Output the (X, Y) coordinate of the center of the cell containing the given text.  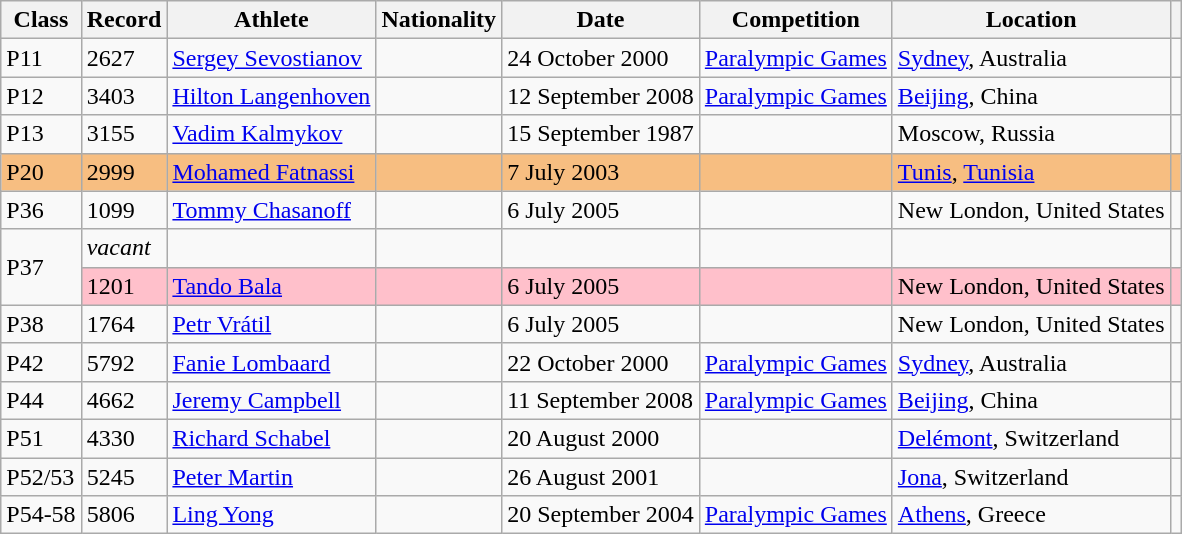
3155 (124, 134)
Hilton Langenhoven (272, 96)
P38 (41, 324)
P13 (41, 134)
Fanie Lombaard (272, 362)
3403 (124, 96)
P20 (41, 172)
Tando Bala (272, 286)
1201 (124, 286)
2999 (124, 172)
5245 (124, 477)
11 September 2008 (601, 400)
vacant (124, 248)
Vadim Kalmykov (272, 134)
P42 (41, 362)
22 October 2000 (601, 362)
4330 (124, 438)
Record (124, 20)
P44 (41, 400)
P37 (41, 267)
4662 (124, 400)
Nationality (439, 20)
P52/53 (41, 477)
Sergey Sevostianov (272, 58)
Richard Schabel (272, 438)
Tommy Chasanoff (272, 210)
26 August 2001 (601, 477)
5792 (124, 362)
Competition (796, 20)
Location (1031, 20)
5806 (124, 515)
24 October 2000 (601, 58)
Jona, Switzerland (1031, 477)
Athens, Greece (1031, 515)
1764 (124, 324)
Mohamed Fatnassi (272, 172)
P54-58 (41, 515)
Delémont, Switzerland (1031, 438)
20 September 2004 (601, 515)
Petr Vrátil (272, 324)
15 September 1987 (601, 134)
Peter Martin (272, 477)
2627 (124, 58)
Moscow, Russia (1031, 134)
P11 (41, 58)
1099 (124, 210)
7 July 2003 (601, 172)
Tunis, Tunisia (1031, 172)
P36 (41, 210)
12 September 2008 (601, 96)
Date (601, 20)
P12 (41, 96)
Athlete (272, 20)
P51 (41, 438)
20 August 2000 (601, 438)
Jeremy Campbell (272, 400)
Class (41, 20)
Ling Yong (272, 515)
